Locate the cell with the specified text and output its (x, y) center coordinate. 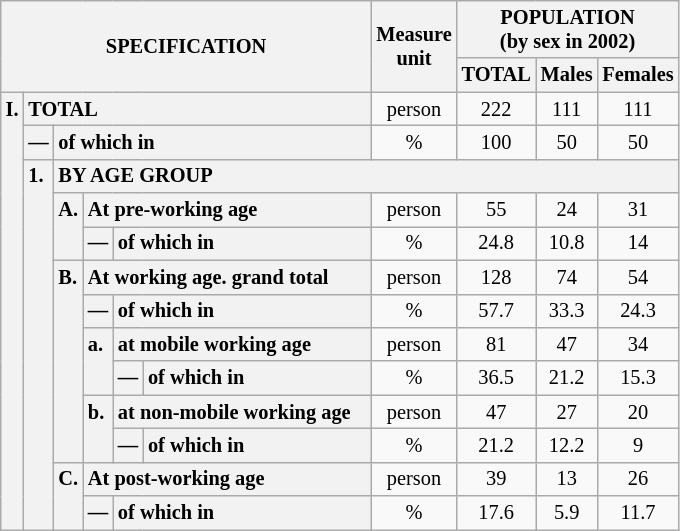
81 (496, 344)
At working age. grand total (227, 277)
I. (12, 311)
20 (638, 412)
Measure unit (414, 46)
10.8 (567, 243)
1. (38, 344)
a. (98, 360)
9 (638, 445)
24 (567, 210)
17.6 (496, 513)
33.3 (567, 311)
57.7 (496, 311)
B. (68, 361)
At pre-working age (227, 210)
24.8 (496, 243)
at mobile working age (242, 344)
C. (68, 496)
A. (68, 226)
14 (638, 243)
Females (638, 75)
128 (496, 277)
12.2 (567, 445)
at non-mobile working age (242, 412)
POPULATION (by sex in 2002) (568, 29)
54 (638, 277)
15.3 (638, 378)
5.9 (567, 513)
55 (496, 210)
Males (567, 75)
34 (638, 344)
SPECIFICATION (186, 46)
39 (496, 479)
24.3 (638, 311)
74 (567, 277)
13 (567, 479)
BY AGE GROUP (366, 176)
36.5 (496, 378)
222 (496, 109)
26 (638, 479)
b. (98, 428)
100 (496, 142)
At post-working age (227, 479)
27 (567, 412)
11.7 (638, 513)
31 (638, 210)
